Capture the cell that displays the provided text and extract its [X, Y] central coordinate. 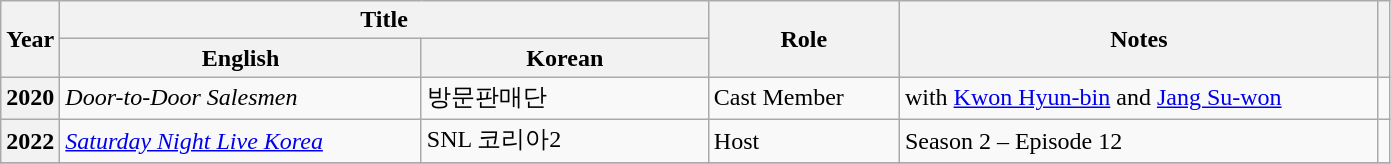
Season 2 – Episode 12 [1138, 140]
Year [30, 39]
2022 [30, 140]
Notes [1138, 39]
English [240, 58]
Role [804, 39]
Korean [564, 58]
Saturday Night Live Korea [240, 140]
Host [804, 140]
SNL 코리아2 [564, 140]
with Kwon Hyun-bin and Jang Su-won [1138, 98]
Door-to-Door Salesmen [240, 98]
2020 [30, 98]
Cast Member [804, 98]
Title [384, 20]
방문판매단 [564, 98]
